Output the [x, y] coordinate of the center of the cell containing the given text.  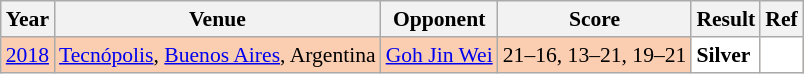
21–16, 13–21, 19–21 [595, 55]
Goh Jin Wei [440, 55]
Result [726, 19]
Score [595, 19]
Opponent [440, 19]
Tecnópolis, Buenos Aires, Argentina [218, 55]
Ref [781, 19]
Silver [726, 55]
Venue [218, 19]
Year [28, 19]
2018 [28, 55]
